Search for the cell housing the specified text and yield its [x, y] center coordinate. 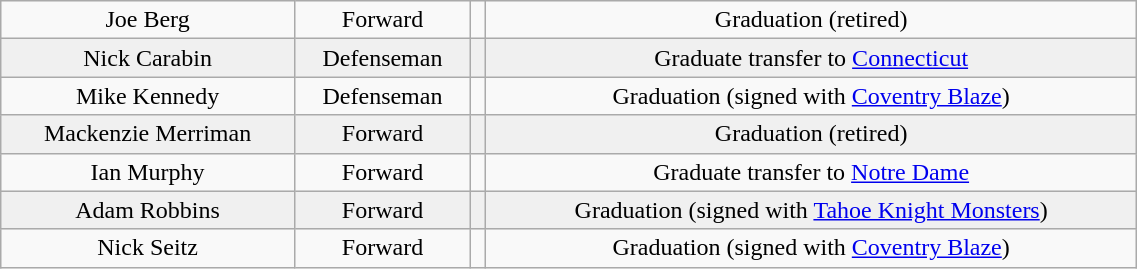
Nick Carabin [148, 58]
Mackenzie Merriman [148, 134]
Graduation (signed with Tahoe Knight Monsters) [810, 210]
Nick Seitz [148, 248]
Mike Kennedy [148, 96]
Adam Robbins [148, 210]
Graduate transfer to Connecticut [810, 58]
Graduate transfer to Notre Dame [810, 172]
Ian Murphy [148, 172]
Joe Berg [148, 20]
